Provide the [X, Y] coordinate of the cell's center where the given text is located.  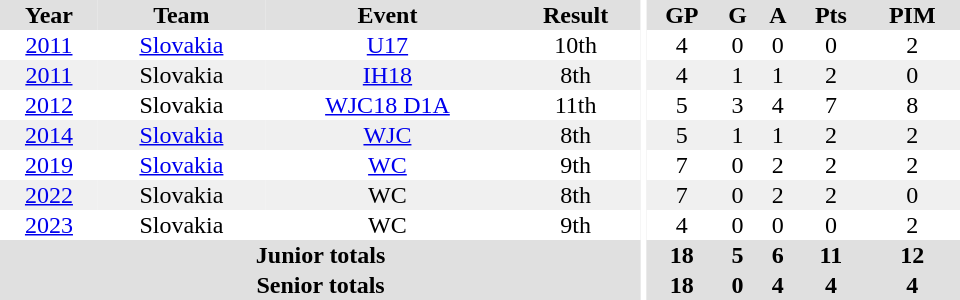
12 [912, 255]
PIM [912, 15]
2014 [49, 135]
6 [778, 255]
GP [682, 15]
U17 [388, 45]
WJC [388, 135]
2023 [49, 225]
2019 [49, 165]
Junior totals [320, 255]
Pts [830, 15]
Event [388, 15]
2012 [49, 105]
Result [576, 15]
3 [738, 105]
Senior totals [320, 285]
A [778, 15]
Team [182, 15]
8 [912, 105]
11 [830, 255]
IH18 [388, 75]
2022 [49, 195]
11th [576, 105]
10th [576, 45]
WJC18 D1A [388, 105]
Year [49, 15]
G [738, 15]
